Search for the cell housing the specified text and yield its (x, y) center coordinate. 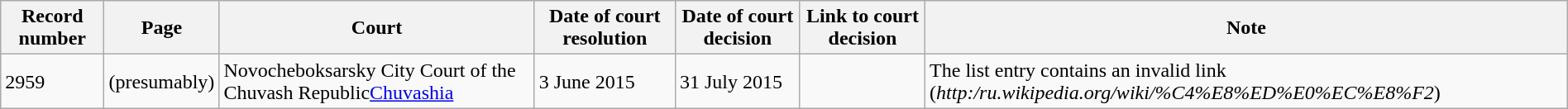
31 July 2015 (738, 81)
Date of court decision (738, 28)
Record number (53, 28)
(presumably) (162, 81)
Link to court decision (862, 28)
3 June 2015 (605, 81)
The list entry contains an invalid link (http:/ru.wikipedia.org/wiki/%C4%E8%ED%E0%EC%E8%F2) (1247, 81)
2959 (53, 81)
Court (377, 28)
Novocheboksarsky City Court of the Chuvash RepublicChuvashia (377, 81)
Note (1247, 28)
Date of court resolution (605, 28)
Page (162, 28)
